Provide the [X, Y] coordinate of the cell's center where the given text is located.  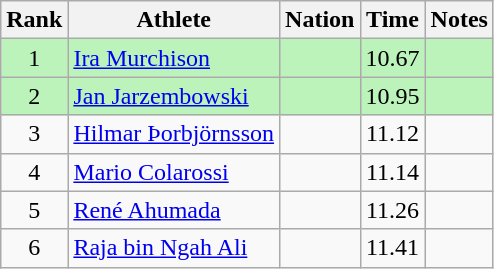
4 [34, 172]
Time [392, 20]
Notes [459, 20]
3 [34, 134]
10.67 [392, 58]
11.26 [392, 210]
Mario Colarossi [174, 172]
11.41 [392, 248]
René Ahumada [174, 210]
Jan Jarzembowski [174, 96]
Rank [34, 20]
10.95 [392, 96]
Athlete [174, 20]
1 [34, 58]
2 [34, 96]
Raja bin Ngah Ali [174, 248]
5 [34, 210]
11.12 [392, 134]
Nation [320, 20]
Ira Murchison [174, 58]
Hilmar Þorbjörnsson [174, 134]
6 [34, 248]
11.14 [392, 172]
